Return the (X, Y) coordinate for the center point of the cell that contains the specified text.  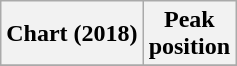
Peakposition (189, 34)
Chart (2018) (72, 34)
